Capture the cell that displays the provided text and extract its [x, y] central coordinate. 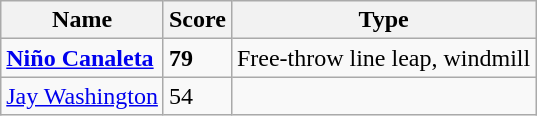
54 [197, 96]
79 [197, 58]
Name [82, 20]
Jay Washington [82, 96]
Niño Canaleta [82, 58]
Free-throw line leap, windmill [383, 58]
Type [383, 20]
Score [197, 20]
